Determine the (x, y) coordinate at the center of the cell enclosing the given text.  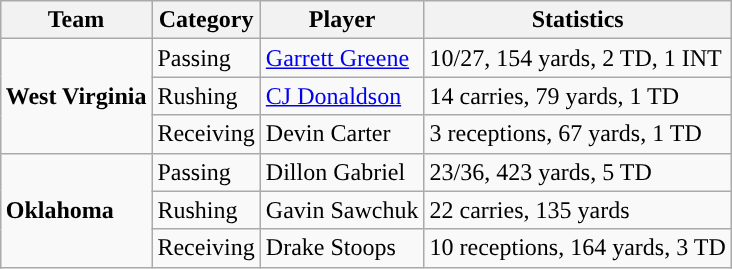
Statistics (578, 20)
23/36, 423 yards, 5 TD (578, 172)
Oklahoma (76, 210)
CJ Donaldson (342, 96)
Drake Stoops (342, 248)
14 carries, 79 yards, 1 TD (578, 96)
10/27, 154 yards, 2 TD, 1 INT (578, 58)
10 receptions, 164 yards, 3 TD (578, 248)
3 receptions, 67 yards, 1 TD (578, 134)
Dillon Gabriel (342, 172)
West Virginia (76, 96)
Gavin Sawchuk (342, 210)
Garrett Greene (342, 58)
Team (76, 20)
Devin Carter (342, 134)
Player (342, 20)
Category (206, 20)
22 carries, 135 yards (578, 210)
